Return (x, y) of the center of cell containing provided text 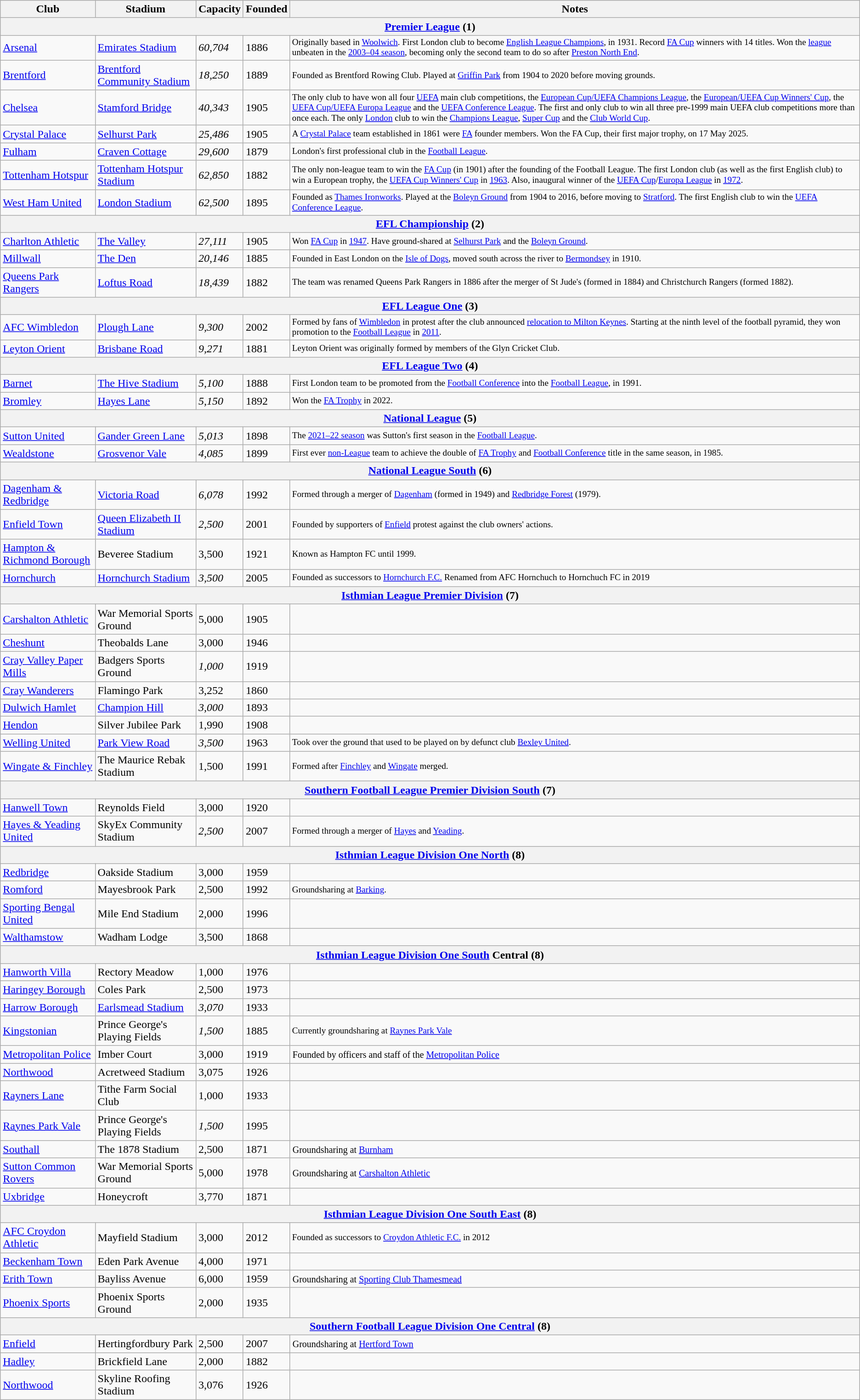
Beveree Stadium (145, 554)
Skyline Roofing Stadium (145, 1385)
27,111 (220, 241)
Premier League (1) (430, 27)
6,078 (220, 494)
1879 (266, 152)
Arsenal (48, 48)
1963 (266, 743)
Eden Park Avenue (145, 1261)
1868 (266, 937)
Won FA Cup in 1947. Have ground-shared at Selhurst Park and the Boleyn Ground. (575, 241)
1971 (266, 1261)
Stadium (145, 9)
Hanworth Villa (48, 972)
Dulwich Hamlet (48, 708)
First ever non-League team to achieve the double of FA Trophy and Football Conference title in the same season, in 1985. (575, 453)
Grosvenor Vale (145, 453)
Park View Road (145, 743)
1881 (266, 349)
SkyEx Community Stadium (145, 831)
1978 (266, 1173)
1996 (266, 913)
National League South (6) (430, 471)
9,271 (220, 349)
Chelsea (48, 107)
Tithe Farm Social Club (145, 1096)
Sporting Bengal United (48, 913)
Hertingfordbury Park (145, 1344)
1908 (266, 725)
18,250 (220, 75)
1898 (266, 436)
1946 (266, 643)
Isthmian League Division One South Central (8) (430, 954)
Hampton & Richmond Borough (48, 554)
EFL League Two (4) (430, 366)
5,100 (220, 384)
Haringey Borough (48, 989)
Formed after Finchley and Wingate merged. (575, 766)
Loftus Road (145, 282)
Victoria Road (145, 494)
Craven Cottage (145, 152)
Sutton Common Rovers (48, 1173)
Bromley (48, 401)
Silver Jubilee Park (145, 725)
Leyton Orient (48, 349)
3,075 (220, 1072)
4,085 (220, 453)
Honeycroft (145, 1197)
5,150 (220, 401)
Known as Hampton FC until 1999. (575, 554)
20,146 (220, 259)
4,000 (220, 1261)
Queen Elizabeth II Stadium (145, 525)
Mayfield Stadium (145, 1237)
Emirates Stadium (145, 48)
Founded by supporters of Enfield protest against the club owners' actions. (575, 525)
Cheshunt (48, 643)
6,000 (220, 1279)
Mile End Stadium (145, 913)
Rayners Lane (48, 1096)
Founded (266, 9)
The team was renamed Queens Park Rangers in 1886 after the merger of St Jude's (formed in 1884) and Christchurch Rangers (formed 1882). (575, 282)
Hayes Lane (145, 401)
Founded in East London on the Isle of Dogs, moved south across the river to Bermondsey in 1910. (575, 259)
Tottenham Hotspur Stadium (145, 175)
1889 (266, 75)
Groundsharing at Sporting Club Thamesmead (575, 1279)
Founded by officers and staff of the Metropolitan Police (575, 1055)
Oakside Stadium (145, 872)
Earlsmead Stadium (145, 1007)
Hadley (48, 1361)
Harrow Borough (48, 1007)
Charlton Athletic (48, 241)
EFL League One (3) (430, 306)
Romford (48, 890)
London Stadium (145, 203)
Tottenham Hotspur (48, 175)
Gander Green Lane (145, 436)
Imber Court (145, 1055)
Hendon (48, 725)
Redbridge (48, 872)
Formed through a merger of Hayes and Yeading. (575, 831)
Queens Park Rangers (48, 282)
Flamingo Park (145, 690)
Stamford Bridge (145, 107)
Isthmian League Division One North (8) (430, 855)
Club (48, 9)
Beckenham Town (48, 1261)
2002 (266, 327)
Dagenham & Redbridge (48, 494)
Won the FA Trophy in 2022. (575, 401)
Founded as Brentford Rowing Club. Played at Griffin Park from 1904 to 2020 before moving grounds. (575, 75)
Notes (575, 9)
Phoenix Sports (48, 1303)
1886 (266, 48)
Brickfield Lane (145, 1361)
Walthamstow (48, 937)
Groundsharing at Barking. (575, 890)
Took over the ground that used to be played on by defunct club Bexley United. (575, 743)
The Den (145, 259)
Wingate & Finchley (48, 766)
Millwall (48, 259)
Phoenix Sports Ground (145, 1303)
1860 (266, 690)
1892 (266, 401)
Welling United (48, 743)
First London team to be promoted from the Football Conference into the Football League, in 1991. (575, 384)
Isthmian League Premier Division (7) (430, 595)
2012 (266, 1237)
Theobalds Lane (145, 643)
Leyton Orient was originally formed by members of the Glyn Cricket Club. (575, 349)
Groundsharing at Hertford Town (575, 1344)
1973 (266, 989)
Capacity (220, 9)
Erith Town (48, 1279)
1921 (266, 554)
Selhurst Park (145, 134)
3,252 (220, 690)
1935 (266, 1303)
National League (5) (430, 418)
Reynolds Field (145, 807)
Founded as successors to Hornchurch F.C. Renamed from AFC Hornchuch to Hornchuch FC in 2019 (575, 578)
18,439 (220, 282)
Champion Hill (145, 708)
Fulham (48, 152)
3,070 (220, 1007)
Plough Lane (145, 327)
Hanwell Town (48, 807)
3,076 (220, 1385)
Brentford Community Stadium (145, 75)
1,990 (220, 725)
Brisbane Road (145, 349)
West Ham United (48, 203)
The Maurice Rebak Stadium (145, 766)
Carshalton Athletic (48, 619)
Kingstonian (48, 1031)
Wealdstone (48, 453)
Uxbridge (48, 1197)
London's first professional club in the Football League. (575, 152)
Southall (48, 1149)
9,300 (220, 327)
Southern Football League Division One Central (8) (430, 1326)
Southern Football League Premier Division South (7) (430, 790)
Formed through a merger of Dagenham (formed in 1949) and Redbridge Forest (1979). (575, 494)
Crystal Palace (48, 134)
1995 (266, 1125)
62,500 (220, 203)
62,850 (220, 175)
Enfield Town (48, 525)
Isthmian League Division One South East (8) (430, 1214)
40,343 (220, 107)
Rectory Meadow (145, 972)
Barnet (48, 384)
The Valley (145, 241)
Wadham Lodge (145, 937)
1893 (266, 708)
Metropolitan Police (48, 1055)
The Hive Stadium (145, 384)
Mayesbrook Park (145, 890)
The 1878 Stadium (145, 1149)
2005 (266, 578)
Enfield (48, 1344)
1899 (266, 453)
Groundsharing at Burnham (575, 1149)
1888 (266, 384)
Hornchurch Stadium (145, 578)
Sutton United (48, 436)
Badgers Sports Ground (145, 666)
60,704 (220, 48)
Bayliss Avenue (145, 1279)
Currently groundsharing at Raynes Park Vale (575, 1031)
Hayes & Yeading United (48, 831)
Founded as successors to Croydon Athletic F.C. in 2012 (575, 1237)
25,486 (220, 134)
AFC Wimbledon (48, 327)
3,770 (220, 1197)
1991 (266, 766)
Brentford (48, 75)
A Crystal Palace team established in 1861 were FA founder members. Won the FA Cup, their first major trophy, on 17 May 2025. (575, 134)
1976 (266, 972)
1895 (266, 203)
AFC Croydon Athletic (48, 1237)
Coles Park (145, 989)
Acretweed Stadium (145, 1072)
2001 (266, 525)
29,600 (220, 152)
5,013 (220, 436)
Groundsharing at Carshalton Athletic (575, 1173)
Cray Valley Paper Mills (48, 666)
Cray Wanderers (48, 690)
Raynes Park Vale (48, 1125)
EFL Championship (2) (430, 224)
Hornchurch (48, 578)
1920 (266, 807)
The 2021–22 season was Sutton's first season in the Football League. (575, 436)
